Find where the given text appears and provide that cell's center as (x, y) coordinate. 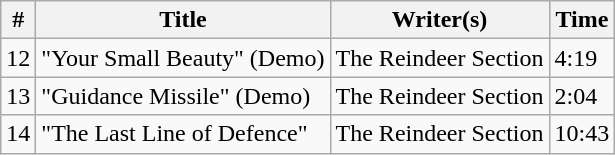
2:04 (582, 96)
# (18, 20)
14 (18, 134)
Title (183, 20)
4:19 (582, 58)
12 (18, 58)
13 (18, 96)
"Guidance Missile" (Demo) (183, 96)
"The Last Line of Defence" (183, 134)
Writer(s) (440, 20)
10:43 (582, 134)
Time (582, 20)
"Your Small Beauty" (Demo) (183, 58)
